Return the (x, y) coordinate for the center point of the cell that contains the specified text.  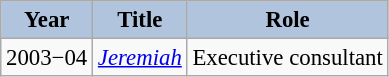
Jeremiah (140, 58)
Role (288, 20)
Year (47, 20)
Title (140, 20)
Executive consultant (288, 58)
2003−04 (47, 58)
